Locate the cell with the specified text and output its (x, y) center coordinate. 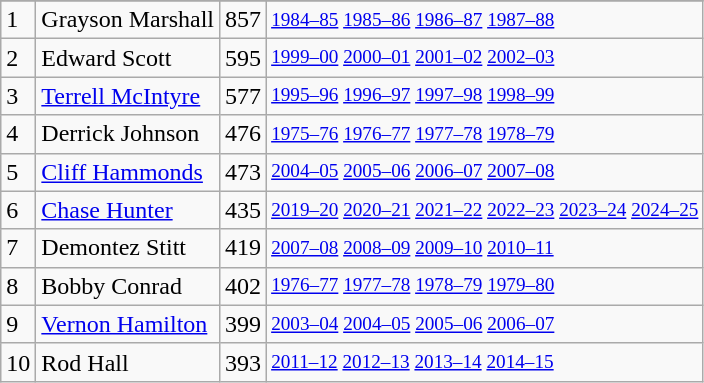
Rod Hall (128, 362)
4 (18, 134)
476 (244, 134)
435 (244, 210)
399 (244, 324)
6 (18, 210)
2004–05 2005–06 2006–07 2007–08 (485, 172)
Vernon Hamilton (128, 324)
1995–96 1996–97 1997–98 1998–99 (485, 96)
857 (244, 20)
1975–76 1976–77 1977–78 1978–79 (485, 134)
Grayson Marshall (128, 20)
1999–00 2000–01 2001–02 2002–03 (485, 58)
Edward Scott (128, 58)
8 (18, 286)
577 (244, 96)
2003–04 2004–05 2005–06 2006–07 (485, 324)
2019–20 2020–21 2021–22 2022–23 2023–24 2024–25 (485, 210)
2011–12 2012–13 2013–14 2014–15 (485, 362)
402 (244, 286)
419 (244, 248)
2 (18, 58)
9 (18, 324)
595 (244, 58)
393 (244, 362)
Derrick Johnson (128, 134)
1976–77 1977–78 1978–79 1979–80 (485, 286)
Chase Hunter (128, 210)
10 (18, 362)
1 (18, 20)
Cliff Hammonds (128, 172)
3 (18, 96)
1984–85 1985–86 1986–87 1987–88 (485, 20)
Bobby Conrad (128, 286)
Terrell McIntyre (128, 96)
473 (244, 172)
7 (18, 248)
Demontez Stitt (128, 248)
5 (18, 172)
2007–08 2008–09 2009–10 2010–11 (485, 248)
